Scan for the cell matching the given text and deliver its (X, Y) coordinate at center. 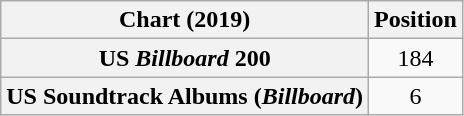
Chart (2019) (185, 20)
US Soundtrack Albums (Billboard) (185, 96)
US Billboard 200 (185, 58)
6 (416, 96)
Position (416, 20)
184 (416, 58)
